Scan for the cell matching the given text and deliver its (X, Y) coordinate at center. 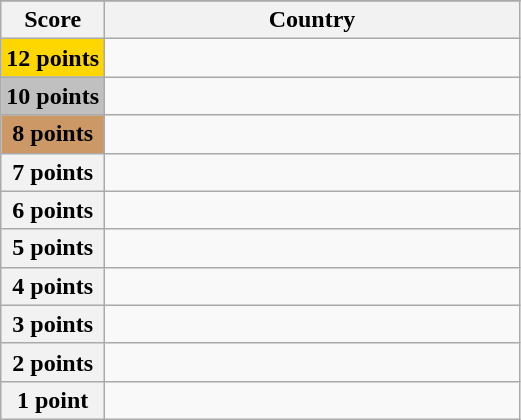
5 points (53, 248)
8 points (53, 134)
6 points (53, 210)
4 points (53, 286)
3 points (53, 324)
Score (53, 20)
7 points (53, 172)
12 points (53, 58)
10 points (53, 96)
2 points (53, 362)
Country (312, 20)
1 point (53, 400)
